Pinpoint the cell where the given text exists, returning its (x, y) midpoint coordinate. 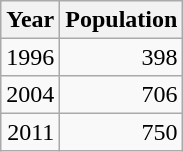
706 (122, 94)
2011 (30, 132)
1996 (30, 56)
Year (30, 20)
398 (122, 56)
2004 (30, 94)
Population (122, 20)
750 (122, 132)
